Scan for the cell matching the given text and deliver its [X, Y] coordinate at center. 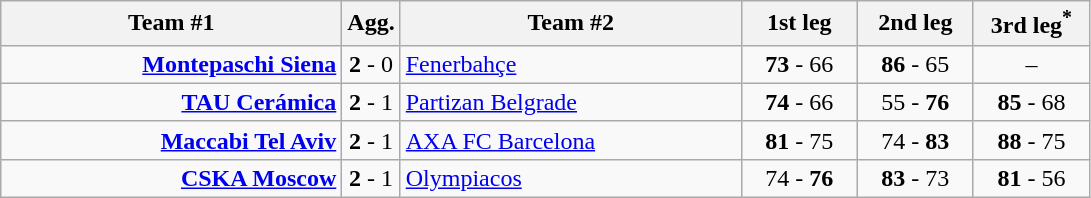
2nd leg [915, 24]
– [1031, 64]
86 - 65 [915, 64]
2 - 0 [371, 64]
74 - 66 [799, 102]
Agg. [371, 24]
AXA FC Barcelona [570, 140]
CSKA Moscow [172, 178]
55 - 76 [915, 102]
Fenerbahçe [570, 64]
Team #2 [570, 24]
81 - 56 [1031, 178]
88 - 75 [1031, 140]
1st leg [799, 24]
74 - 76 [799, 178]
83 - 73 [915, 178]
Olympiacos [570, 178]
81 - 75 [799, 140]
Montepaschi Siena [172, 64]
85 - 68 [1031, 102]
Team #1 [172, 24]
74 - 83 [915, 140]
73 - 66 [799, 64]
Maccabi Tel Aviv [172, 140]
TAU Cerámica [172, 102]
Partizan Belgrade [570, 102]
3rd leg* [1031, 24]
